Determine the [X, Y] coordinate at the center of the cell enclosing the given text.  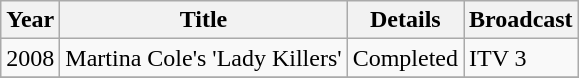
Title [204, 20]
Details [405, 20]
Broadcast [522, 20]
Year [30, 20]
Completed [405, 58]
2008 [30, 58]
ITV 3 [522, 58]
Martina Cole's 'Lady Killers' [204, 58]
